Scan for the cell matching the given text and deliver its (X, Y) coordinate at center. 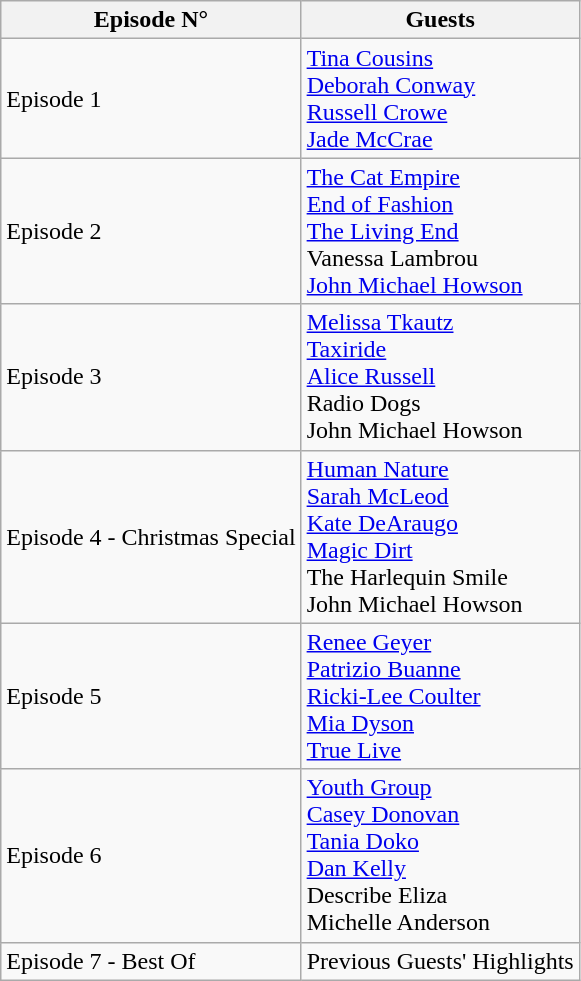
Episode 1 (151, 98)
Episode 6 (151, 856)
Episode 4 - Christmas Special (151, 536)
The Cat EmpireEnd of FashionThe Living EndVanessa LambrouJohn Michael Howson (440, 231)
Episode 2 (151, 231)
Previous Guests' Highlights (440, 961)
Tina CousinsDeborah ConwayRussell CroweJade McCrae (440, 98)
Episode 7 - Best Of (151, 961)
Renee GeyerPatrizio BuanneRicki-Lee CoulterMia DysonTrue Live (440, 696)
Human NatureSarah McLeodKate DeAraugoMagic DirtThe Harlequin SmileJohn Michael Howson (440, 536)
Episode 3 (151, 377)
Episode N° (151, 20)
Melissa TkautzTaxirideAlice RussellRadio DogsJohn Michael Howson (440, 377)
Episode 5 (151, 696)
Guests (440, 20)
Youth GroupCasey DonovanTania DokoDan KellyDescribe ElizaMichelle Anderson (440, 856)
